Find where the given text appears and provide that cell's center as (X, Y) coordinate. 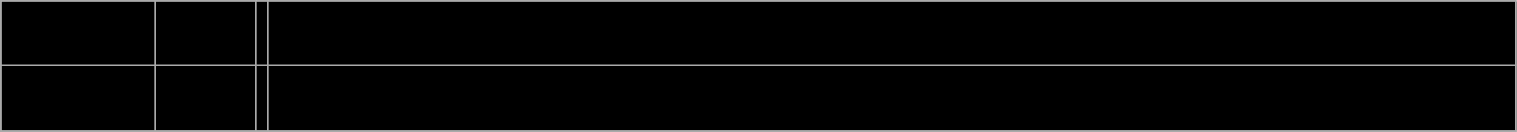
Tanner Gates (78, 34)
Forward (206, 98)
Defense (206, 34)
Eleri Mackay (78, 98)
Skated for the Anaheim Lady DucksWas a two-sport star, having participated in lacrosse at El Camino High School (892, 34)
